Return (X, Y) of the center of cell containing provided text 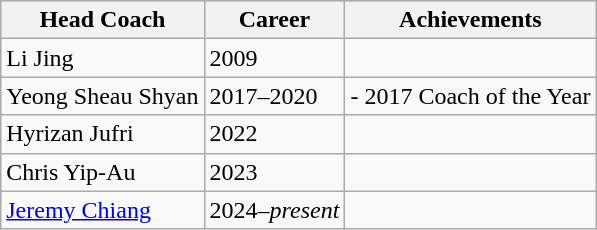
Jeremy Chiang (102, 210)
Hyrizan Jufri (102, 134)
- 2017 Coach of the Year (470, 96)
Li Jing (102, 58)
Head Coach (102, 20)
Career (274, 20)
2009 (274, 58)
Yeong Sheau Shyan (102, 96)
Chris Yip-Au (102, 172)
2024–present (274, 210)
2022 (274, 134)
2017–2020 (274, 96)
2023 (274, 172)
Achievements (470, 20)
